Identify which cell holds the provided text, then report its (x, y) central coordinate. 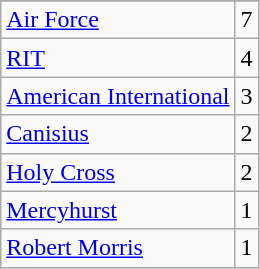
Robert Morris (118, 248)
Canisius (118, 134)
Air Force (118, 20)
American International (118, 96)
RIT (118, 58)
3 (246, 96)
4 (246, 58)
7 (246, 20)
Mercyhurst (118, 210)
Holy Cross (118, 172)
